Output the (X, Y) coordinate of the center of the cell containing the given text.  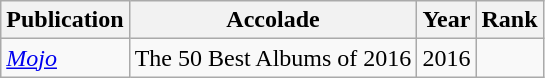
Mojo (65, 58)
Rank (510, 20)
Accolade (273, 20)
Year (446, 20)
Publication (65, 20)
The 50 Best Albums of 2016 (273, 58)
2016 (446, 58)
